Capture the cell that displays the provided text and extract its (X, Y) central coordinate. 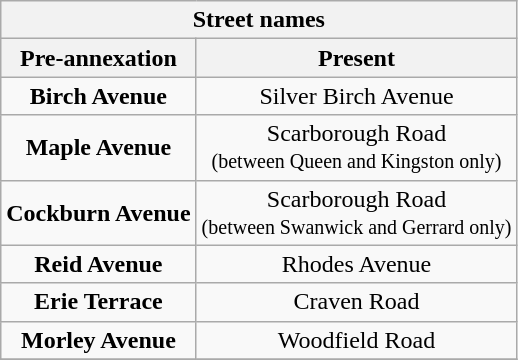
Cockburn Avenue (98, 212)
Morley Avenue (98, 340)
Scarborough Road(between Swanwick and Gerrard only) (356, 212)
Craven Road (356, 302)
Maple Avenue (98, 148)
Pre-annexation (98, 58)
Birch Avenue (98, 96)
Scarborough Road(between Queen and Kingston only) (356, 148)
Silver Birch Avenue (356, 96)
Street names (259, 20)
Woodfield Road (356, 340)
Rhodes Avenue (356, 264)
Present (356, 58)
Erie Terrace (98, 302)
Reid Avenue (98, 264)
